From the cell containing the given text, extract its center point as (X, Y) coordinate. 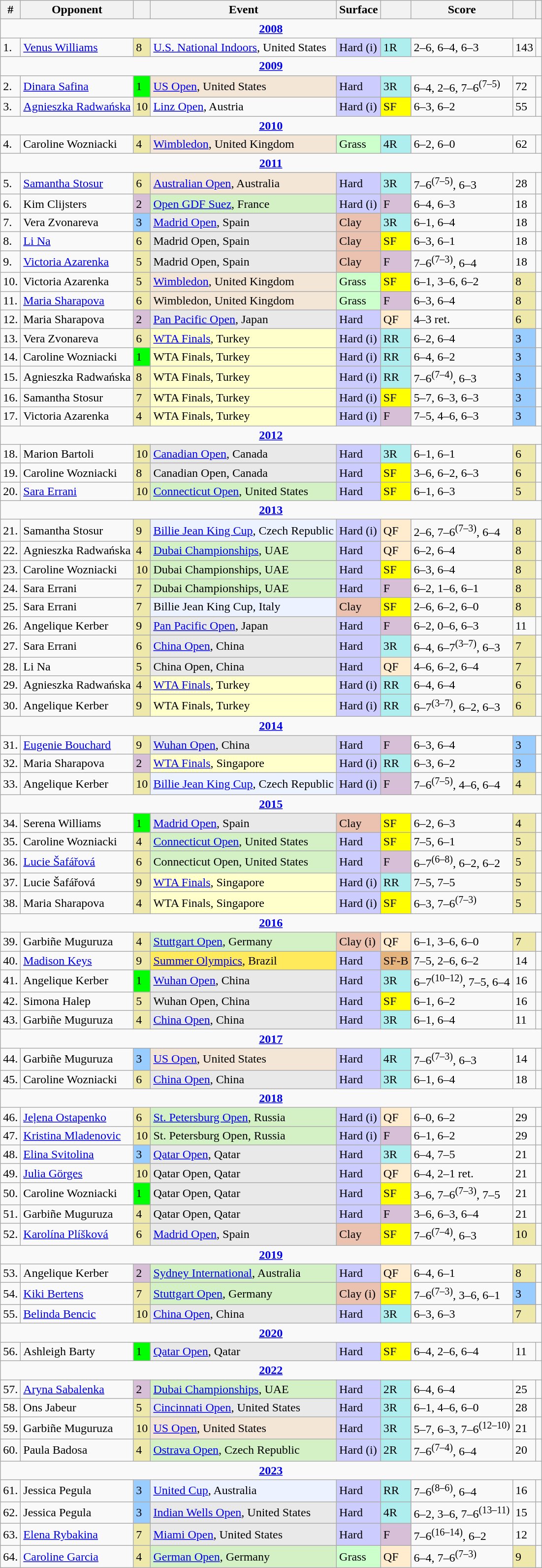
28. (11, 667)
2011 (271, 163)
2009 (271, 66)
Cincinnati Open, United States (244, 1408)
6–4, 2–6, 7–6(7–5) (462, 87)
Karolína Plíšková (77, 1234)
51. (11, 1214)
United Cup, Australia (244, 1491)
2019 (271, 1255)
7. (11, 222)
Sydney International, Australia (244, 1273)
6–7(3–7), 6–2, 6–3 (462, 705)
6–4, 6–1 (462, 1273)
6. (11, 203)
6–0, 6–2 (462, 1117)
5–7, 6–3, 7–6(12–10) (462, 1429)
6–4, 7–6(7–3) (462, 1557)
Kristina Mladenovic (77, 1135)
6–2, 6–3 (462, 823)
36. (11, 862)
7–5, 6–1 (462, 841)
61. (11, 1491)
10. (11, 282)
40. (11, 961)
30. (11, 705)
Julia Görges (77, 1173)
4–3 ret. (462, 319)
7–6(7–3), 6–4 (462, 262)
62. (11, 1512)
60. (11, 1450)
Australian Open, Australia (244, 183)
Summer Olympics, Brazil (244, 961)
Score (462, 10)
Eugenie Bouchard (77, 745)
Dinara Safina (77, 87)
Opponent (77, 10)
Serena Williams (77, 823)
6–4, 2–6, 6–4 (462, 1351)
59. (11, 1429)
24. (11, 588)
56. (11, 1351)
48. (11, 1154)
Elena Rybakina (77, 1535)
57. (11, 1389)
7–6(7–5), 6–3 (462, 183)
35. (11, 841)
Elina Svitolina (77, 1154)
2–6, 6–4, 6–3 (462, 47)
5. (11, 183)
3–6, 7–6(7–3), 7–5 (462, 1193)
6–4, 6–3 (462, 203)
49. (11, 1173)
6–4, 6–2 (462, 357)
2–6, 6–2, 6–0 (462, 607)
7–6(7–3), 6–3 (462, 1059)
26. (11, 626)
4–6, 6–2, 6–4 (462, 667)
2012 (271, 435)
39. (11, 942)
12. (11, 319)
Miami Open, United States (244, 1535)
32. (11, 764)
6–2, 0–6, 6–3 (462, 626)
34. (11, 823)
25. (11, 607)
6–1, 3–6, 6–2 (462, 282)
64. (11, 1557)
29. (11, 685)
7–6(7–5), 4–6, 6–4 (462, 784)
2022 (271, 1370)
6–2, 1–6, 6–1 (462, 588)
3–6, 6–3, 6–4 (462, 1214)
Event (244, 10)
2015 (271, 804)
6–2, 3–6, 7–6(13–11) (462, 1512)
43. (11, 1020)
Linz Open, Austria (244, 107)
6–7(10–12), 7–5, 6–4 (462, 981)
6–2, 6–0 (462, 144)
Jeļena Ostapenko (77, 1117)
Kiki Bertens (77, 1294)
6–4, 2–1 ret. (462, 1173)
4. (11, 144)
19. (11, 472)
2013 (271, 510)
22. (11, 551)
Marion Bartoli (77, 454)
15. (11, 377)
7–5, 4–6, 6–3 (462, 416)
Billie Jean King Cup, Italy (244, 607)
Ashleigh Barty (77, 1351)
20 (524, 1450)
6–3, 6–1 (462, 241)
2016 (271, 923)
17. (11, 416)
25 (524, 1389)
143 (524, 47)
31. (11, 745)
Kim Clijsters (77, 203)
47. (11, 1135)
6–3, 6–3 (462, 1314)
54. (11, 1294)
23. (11, 569)
2. (11, 87)
2017 (271, 1038)
7–5, 7–5 (462, 882)
6–4, 7–5 (462, 1154)
53. (11, 1273)
45. (11, 1079)
Ostrava Open, Czech Republic (244, 1450)
1R (396, 47)
6–7(6–8), 6–2, 6–2 (462, 862)
2020 (271, 1333)
German Open, Germany (244, 1557)
3. (11, 107)
20. (11, 491)
27. (11, 646)
Caroline Garcia (77, 1557)
7–6(8–6), 6–4 (462, 1491)
46. (11, 1117)
15 (524, 1512)
U.S. National Indoors, United States (244, 47)
72 (524, 87)
Open GDF Suez, France (244, 203)
Madison Keys (77, 961)
7–6(16–14), 6–2 (462, 1535)
2023 (271, 1470)
6–1, 6–1 (462, 454)
55. (11, 1314)
2008 (271, 29)
37. (11, 882)
8. (11, 241)
42. (11, 1001)
Indian Wells Open, United States (244, 1512)
55 (524, 107)
# (11, 10)
5–7, 6–3, 6–3 (462, 398)
33. (11, 784)
7–6(7–3), 3–6, 6–1 (462, 1294)
9. (11, 262)
6–1, 6–3 (462, 491)
6–1, 3–6, 6–0 (462, 942)
44. (11, 1059)
18. (11, 454)
Simona Halep (77, 1001)
1. (11, 47)
7–5, 2–6, 6–2 (462, 961)
Ons Jabeur (77, 1408)
2014 (271, 726)
Aryna Sabalenka (77, 1389)
50. (11, 1193)
Paula Badosa (77, 1450)
2–6, 7–6(7–3), 6–4 (462, 530)
Venus Williams (77, 47)
Surface (359, 10)
58. (11, 1408)
62 (524, 144)
2018 (271, 1098)
38. (11, 902)
6–1, 4–6, 6–0 (462, 1408)
12 (524, 1535)
21. (11, 530)
63. (11, 1535)
2010 (271, 126)
13. (11, 338)
6–4, 6–7(3–7), 6–3 (462, 646)
SF-B (396, 961)
11. (11, 300)
52. (11, 1234)
14. (11, 357)
Belinda Bencic (77, 1314)
3–6, 6–2, 6–3 (462, 472)
6–3, 7–6(7–3) (462, 902)
16. (11, 398)
41. (11, 981)
7–6(7–4), 6–4 (462, 1450)
